Locate the cell with the specified text and output its (x, y) center coordinate. 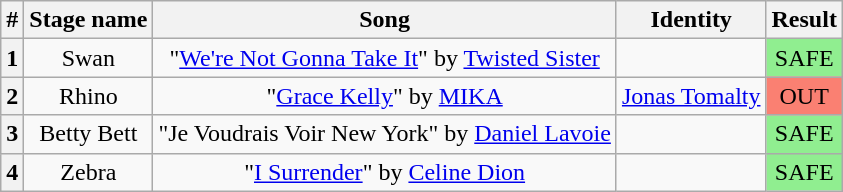
Stage name (88, 20)
1 (12, 58)
Song (385, 20)
Identity (691, 20)
"Grace Kelly" by MIKA (385, 96)
3 (12, 134)
Rhino (88, 96)
Swan (88, 58)
Result (804, 20)
"I Surrender" by Celine Dion (385, 172)
# (12, 20)
OUT (804, 96)
2 (12, 96)
Zebra (88, 172)
"Je Voudrais Voir New York" by Daniel Lavoie (385, 134)
"We're Not Gonna Take It" by Twisted Sister (385, 58)
Jonas Tomalty (691, 96)
Betty Bett (88, 134)
4 (12, 172)
